Identify which cell holds the provided text, then report its (x, y) central coordinate. 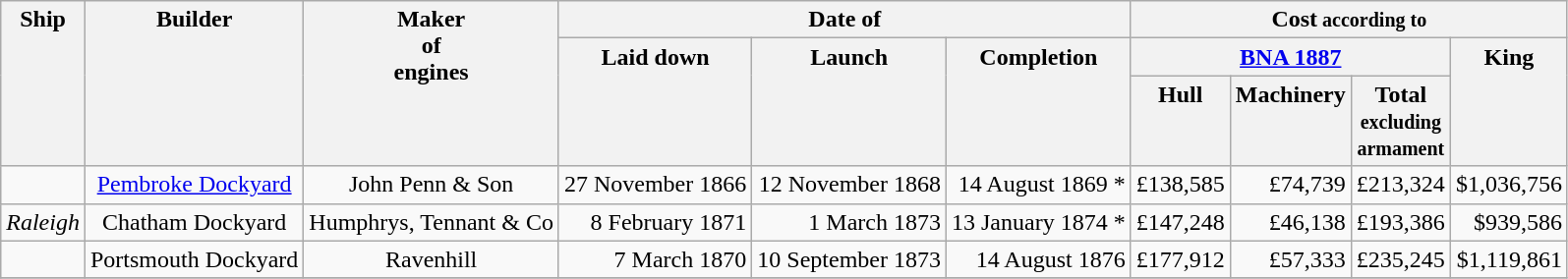
Pembroke Dockyard (194, 185)
Completion (1038, 102)
£193,386 (1400, 222)
7 March 1870 (655, 259)
Raleigh (43, 222)
John Penn & Son (432, 185)
Builder (194, 84)
£57,333 (1290, 259)
12 November 1868 (849, 185)
$1,119,861 (1508, 259)
£235,245 (1400, 259)
10 September 1873 (849, 259)
Laid down (655, 102)
$939,586 (1508, 222)
Machinery (1290, 121)
14 August 1876 (1038, 259)
£213,324 (1400, 185)
Date of (844, 20)
Portsmouth Dockyard (194, 259)
Makerofengines (432, 84)
8 February 1871 (655, 222)
Ship (43, 84)
BNA 1887 (1290, 57)
Chatham Dockyard (194, 222)
£74,739 (1290, 185)
£147,248 (1180, 222)
Humphrys, Tennant & Co (432, 222)
Totalexcludingarmament (1400, 121)
Launch (849, 102)
£138,585 (1180, 185)
£177,912 (1180, 259)
£46,138 (1290, 222)
14 August 1869 * (1038, 185)
1 March 1873 (849, 222)
$1,036,756 (1508, 185)
Cost according to (1349, 20)
Ravenhill (432, 259)
Hull (1180, 121)
13 January 1874 * (1038, 222)
27 November 1866 (655, 185)
King (1508, 102)
